Provide the [X, Y] coordinate of the cell's center where the given text is located.  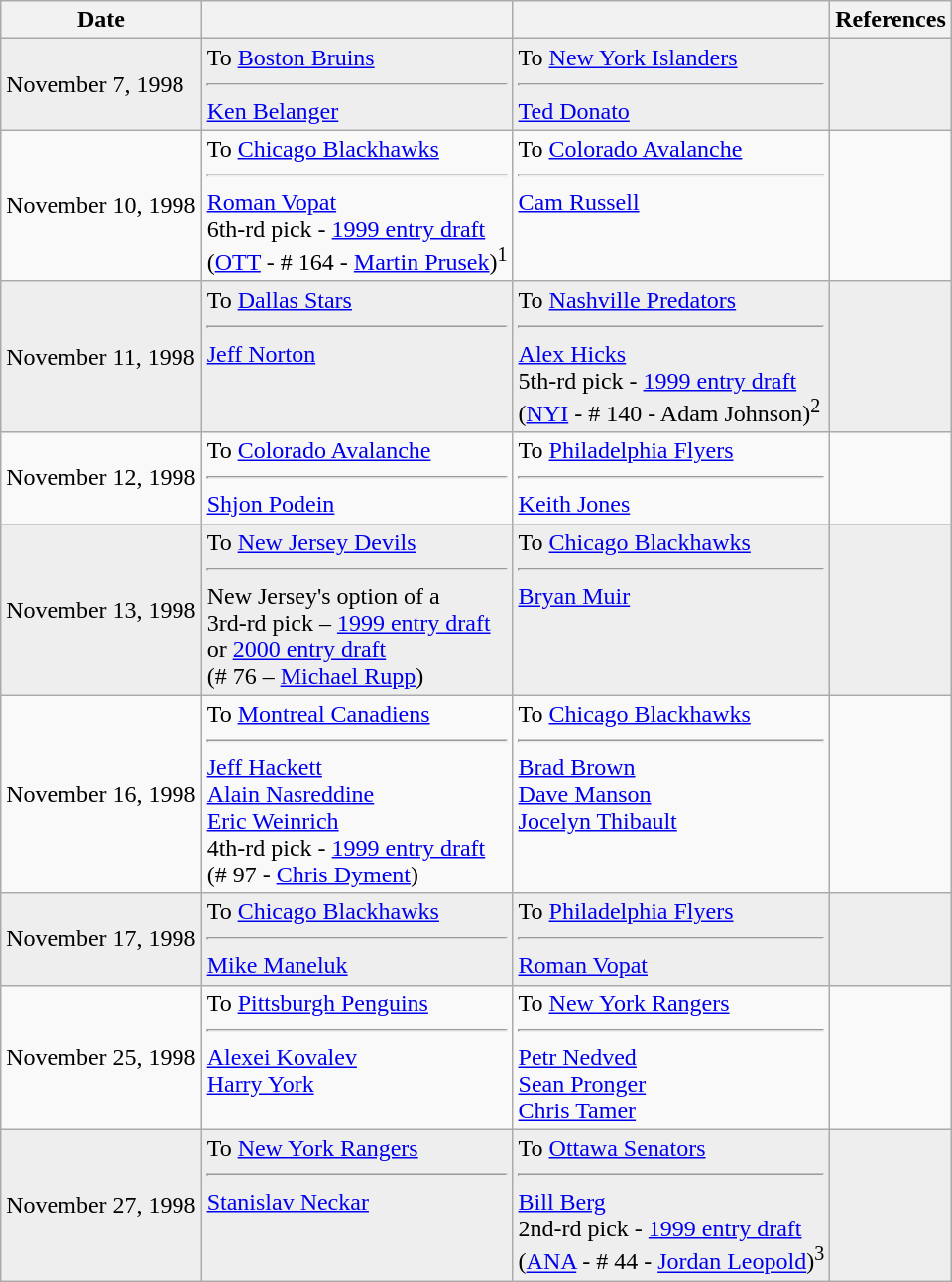
To Chicago BlackhawksMike Maneluk [357, 939]
To Chicago BlackhawksBryan Muir [671, 609]
November 12, 1998 [101, 478]
References [891, 20]
To Boston BruinsKen Belanger [357, 84]
To Pittsburgh PenguinsAlexei KovalevHarry York [357, 1057]
November 25, 1998 [101, 1057]
November 17, 1998 [101, 939]
November 10, 1998 [101, 206]
To New York RangersStanislav Neckar [357, 1206]
To Dallas StarsJeff Norton [357, 357]
To Chicago BlackhawksRoman Vopat6th-rd pick - 1999 entry draft(OTT - # 164 - Martin Prusek)1 [357, 206]
To Colorado AvalancheShjon Podein [357, 478]
To Colorado AvalancheCam Russell [671, 206]
November 11, 1998 [101, 357]
To New York RangersPetr NedvedSean ProngerChris Tamer [671, 1057]
November 16, 1998 [101, 794]
To New Jersey DevilsNew Jersey's option of a3rd-rd pick – 1999 entry draft or 2000 entry draft(# 76 – Michael Rupp) [357, 609]
To Montreal CanadiensJeff HackettAlain NasreddineEric Weinrich4th-rd pick - 1999 entry draft(# 97 - Chris Dyment) [357, 794]
Date [101, 20]
To Nashville PredatorsAlex Hicks5th-rd pick - 1999 entry draft(NYI - # 140 - Adam Johnson)2 [671, 357]
To Philadelphia FlyersRoman Vopat [671, 939]
November 27, 1998 [101, 1206]
November 7, 1998 [101, 84]
November 13, 1998 [101, 609]
To Ottawa SenatorsBill Berg2nd-rd pick - 1999 entry draft(ANA - # 44 - Jordan Leopold)3 [671, 1206]
To Chicago BlackhawksBrad BrownDave MansonJocelyn Thibault [671, 794]
To New York IslandersTed Donato [671, 84]
To Philadelphia FlyersKeith Jones [671, 478]
